Provide the (X, Y) coordinate of the cell's center where the given text is located.  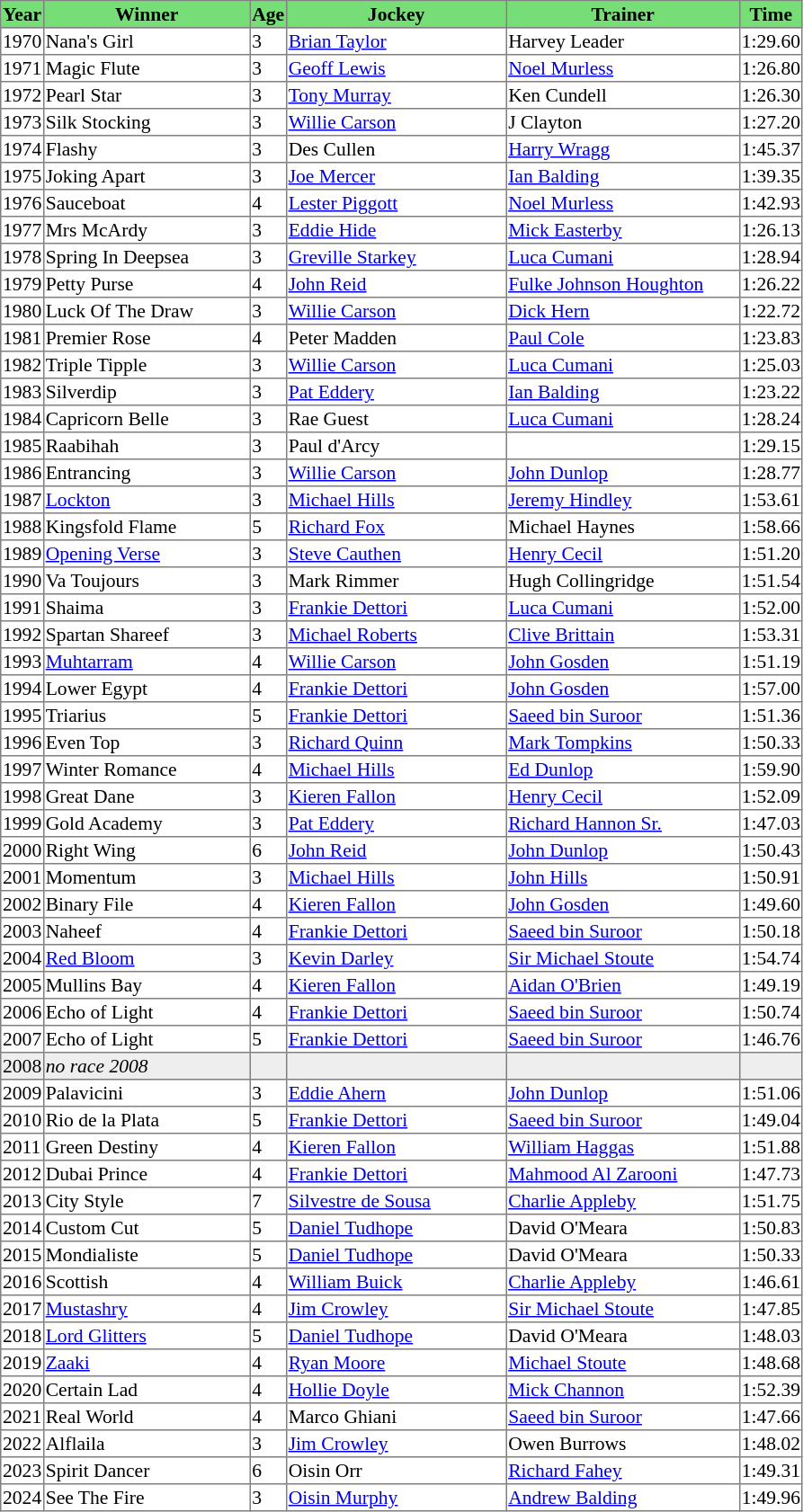
Magic Flute (147, 68)
1991 (22, 608)
1:28.94 (771, 257)
2004 (22, 958)
1:51.75 (771, 1201)
William Buick (396, 1282)
Gold Academy (147, 823)
Ed Dunlop (623, 769)
1:47.03 (771, 823)
Dubai Prince (147, 1174)
Paul d'Arcy (396, 446)
1:23.22 (771, 392)
1:52.39 (771, 1390)
Spirit Dancer (147, 1471)
1:51.36 (771, 716)
1:47.85 (771, 1309)
2015 (22, 1255)
Binary File (147, 904)
2002 (22, 904)
2014 (22, 1228)
1985 (22, 446)
1973 (22, 122)
Owen Burrows (623, 1444)
1:58.66 (771, 527)
1:49.96 (771, 1498)
1977 (22, 230)
2007 (22, 1039)
Hugh Collingridge (623, 581)
1998 (22, 796)
Muhtarram (147, 662)
Paul Cole (623, 338)
2013 (22, 1201)
Andrew Balding (623, 1498)
1:25.03 (771, 365)
Harry Wragg (623, 149)
1979 (22, 284)
2019 (22, 1363)
Nana's Girl (147, 41)
Steve Cauthen (396, 554)
2021 (22, 1417)
2022 (22, 1444)
Rio de la Plata (147, 1120)
1:26.30 (771, 95)
1:28.24 (771, 419)
Jeremy Hindley (623, 500)
Spartan Shareef (147, 635)
1:50.18 (771, 931)
Eddie Hide (396, 230)
1:53.61 (771, 500)
1:49.04 (771, 1120)
Naheef (147, 931)
Great Dane (147, 796)
Triple Tipple (147, 365)
1976 (22, 203)
Winter Romance (147, 769)
Spring In Deepsea (147, 257)
Pearl Star (147, 95)
2009 (22, 1093)
Silvestre de Sousa (396, 1201)
1:48.03 (771, 1336)
1:27.20 (771, 122)
Momentum (147, 877)
1994 (22, 689)
Year (22, 14)
Hollie Doyle (396, 1390)
1989 (22, 554)
Michael Stoute (623, 1363)
1:46.61 (771, 1282)
William Haggas (623, 1147)
Flashy (147, 149)
Oisin Murphy (396, 1498)
1999 (22, 823)
Des Cullen (396, 149)
1:47.73 (771, 1174)
See The Fire (147, 1498)
Michael Haynes (623, 527)
Va Toujours (147, 581)
City Style (147, 1201)
2003 (22, 931)
Certain Lad (147, 1390)
Richard Quinn (396, 743)
Richard Fox (396, 527)
1:26.13 (771, 230)
Ryan Moore (396, 1363)
Lester Piggott (396, 203)
1981 (22, 338)
Mick Channon (623, 1390)
J Clayton (623, 122)
1:46.76 (771, 1039)
Right Wing (147, 850)
1988 (22, 527)
Mullins Bay (147, 985)
2006 (22, 1012)
Richard Hannon Sr. (623, 823)
1:47.66 (771, 1417)
Time (771, 14)
Dick Hern (623, 311)
Tony Murray (396, 95)
Capricorn Belle (147, 419)
Aidan O'Brien (623, 985)
Geoff Lewis (396, 68)
1:42.93 (771, 203)
1:48.02 (771, 1444)
Premier Rose (147, 338)
1:50.43 (771, 850)
1:29.15 (771, 446)
1996 (22, 743)
1:45.37 (771, 149)
2023 (22, 1471)
Eddie Ahern (396, 1093)
Trainer (623, 14)
Silk Stocking (147, 122)
Richard Fahey (623, 1471)
1:26.22 (771, 284)
Scottish (147, 1282)
1:29.60 (771, 41)
Winner (147, 14)
Even Top (147, 743)
1:26.80 (771, 68)
1:51.54 (771, 581)
Oisin Orr (396, 1471)
Alflaila (147, 1444)
Mrs McArdy (147, 230)
Marco Ghiani (396, 1417)
1:51.88 (771, 1147)
Kevin Darley (396, 958)
2010 (22, 1120)
Palavicini (147, 1093)
Ken Cundell (623, 95)
2011 (22, 1147)
1:22.72 (771, 311)
Triarius (147, 716)
2000 (22, 850)
1:39.35 (771, 176)
1995 (22, 716)
Mark Rimmer (396, 581)
Michael Roberts (396, 635)
1:52.09 (771, 796)
1:51.19 (771, 662)
Mick Easterby (623, 230)
1980 (22, 311)
Opening Verse (147, 554)
2017 (22, 1309)
1:51.20 (771, 554)
Shaima (147, 608)
Red Bloom (147, 958)
Harvey Leader (623, 41)
Green Destiny (147, 1147)
1:57.00 (771, 689)
1987 (22, 500)
Entrancing (147, 473)
1:53.31 (771, 635)
1:48.68 (771, 1363)
Petty Purse (147, 284)
1:23.83 (771, 338)
Mahmood Al Zarooni (623, 1174)
1983 (22, 392)
1:50.91 (771, 877)
1993 (22, 662)
no race 2008 (147, 1066)
1:51.06 (771, 1093)
1:49.60 (771, 904)
Lockton (147, 500)
1:49.19 (771, 985)
1992 (22, 635)
Custom Cut (147, 1228)
1:59.90 (771, 769)
Jockey (396, 14)
1971 (22, 68)
1974 (22, 149)
2012 (22, 1174)
1:49.31 (771, 1471)
1997 (22, 769)
2016 (22, 1282)
7 (268, 1201)
Sauceboat (147, 203)
2024 (22, 1498)
1970 (22, 41)
1978 (22, 257)
2008 (22, 1066)
Brian Taylor (396, 41)
1975 (22, 176)
Luck Of The Draw (147, 311)
Mondialiste (147, 1255)
Joking Apart (147, 176)
Lord Glitters (147, 1336)
2018 (22, 1336)
Age (268, 14)
Mark Tompkins (623, 743)
1:50.83 (771, 1228)
1:52.00 (771, 608)
Silverdip (147, 392)
Lower Egypt (147, 689)
Peter Madden (396, 338)
2001 (22, 877)
John Hills (623, 877)
1:50.74 (771, 1012)
Mustashry (147, 1309)
2020 (22, 1390)
2005 (22, 985)
1986 (22, 473)
Zaaki (147, 1363)
Raabihah (147, 446)
Clive Brittain (623, 635)
Rae Guest (396, 419)
1990 (22, 581)
Fulke Johnson Houghton (623, 284)
1:54.74 (771, 958)
1:28.77 (771, 473)
Real World (147, 1417)
Kingsfold Flame (147, 527)
1972 (22, 95)
Greville Starkey (396, 257)
1984 (22, 419)
1982 (22, 365)
Joe Mercer (396, 176)
